Return the [X, Y] coordinate for the center point of the cell that contains the specified text.  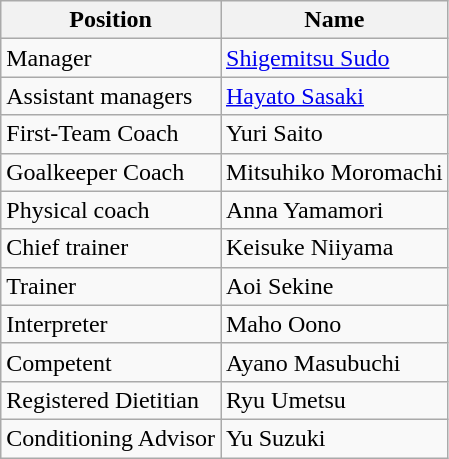
Keisuke Niiyama [334, 248]
First-Team Coach [111, 134]
Ryu Umetsu [334, 400]
Maho Oono [334, 324]
Assistant managers [111, 96]
Yuri Saito [334, 134]
Competent [111, 362]
Yu Suzuki [334, 438]
Mitsuhiko Moromachi [334, 172]
Name [334, 20]
Trainer [111, 286]
Registered Dietitian [111, 400]
Physical coach [111, 210]
Conditioning Advisor [111, 438]
Shigemitsu Sudo [334, 58]
Manager [111, 58]
Interpreter [111, 324]
Anna Yamamori [334, 210]
Ayano Masubuchi [334, 362]
Goalkeeper Coach [111, 172]
Position [111, 20]
Hayato Sasaki [334, 96]
Chief trainer [111, 248]
Aoi Sekine [334, 286]
